Capture the cell that displays the provided text and extract its (X, Y) central coordinate. 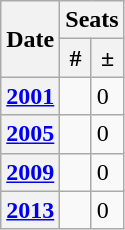
2013 (30, 210)
2005 (30, 134)
Date (30, 39)
Seats (92, 20)
2009 (30, 172)
± (108, 58)
2001 (30, 96)
# (76, 58)
